Scan for the cell matching the given text and deliver its [x, y] coordinate at center. 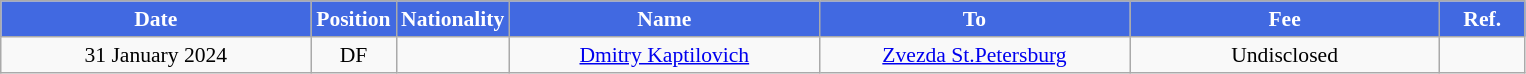
Dmitry Kaptilovich [664, 55]
Fee [1285, 19]
To [974, 19]
Nationality [452, 19]
Zvezda St.Petersburg [974, 55]
Date [156, 19]
Ref. [1482, 19]
Name [664, 19]
31 January 2024 [156, 55]
Undisclosed [1285, 55]
Position [354, 19]
DF [354, 55]
